Scan for the cell matching the given text and deliver its [x, y] coordinate at center. 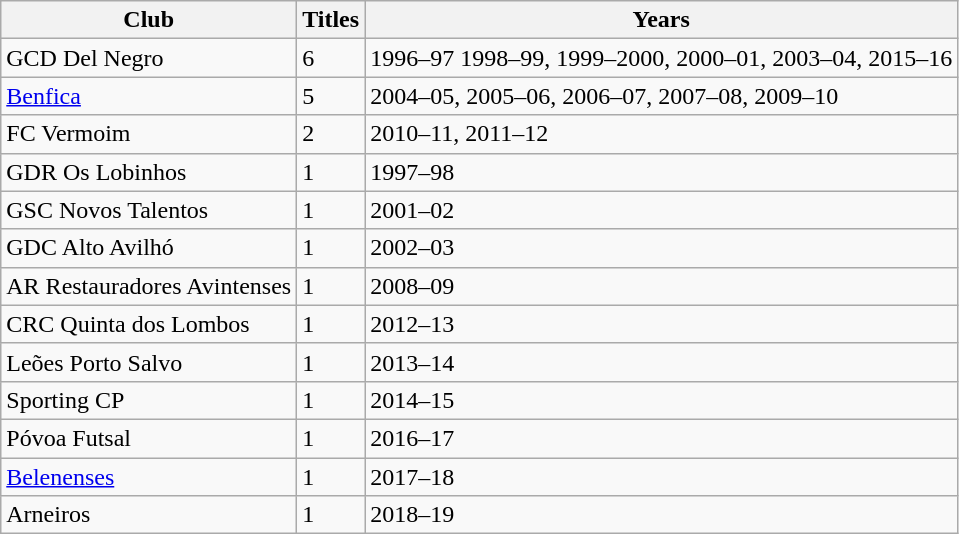
Sporting CP [149, 400]
Benfica [149, 96]
5 [331, 96]
Póvoa Futsal [149, 438]
GSC Novos Talentos [149, 210]
GDC Alto Avilhó [149, 248]
1997–98 [662, 172]
2002–03 [662, 248]
Belenenses [149, 477]
2012–13 [662, 324]
2016–17 [662, 438]
2017–18 [662, 477]
2001–02 [662, 210]
Arneiros [149, 515]
CRC Quinta dos Lombos [149, 324]
GDR Os Lobinhos [149, 172]
2013–14 [662, 362]
6 [331, 58]
2014–15 [662, 400]
AR Restauradores Avintenses [149, 286]
Leões Porto Salvo [149, 362]
2008–09 [662, 286]
Titles [331, 20]
FC Vermoim [149, 134]
Years [662, 20]
1996–97 1998–99, 1999–2000, 2000–01, 2003–04, 2015–16 [662, 58]
2018–19 [662, 515]
2004–05, 2005–06, 2006–07, 2007–08, 2009–10 [662, 96]
2 [331, 134]
Club [149, 20]
GCD Del Negro [149, 58]
2010–11, 2011–12 [662, 134]
